Scan for the cell matching the given text and deliver its (X, Y) coordinate at center. 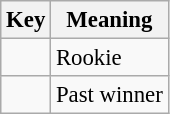
Key (26, 20)
Rookie (110, 58)
Meaning (110, 20)
Past winner (110, 95)
